Detect which cell encompasses the target text, then output its [x, y] center coordinate. 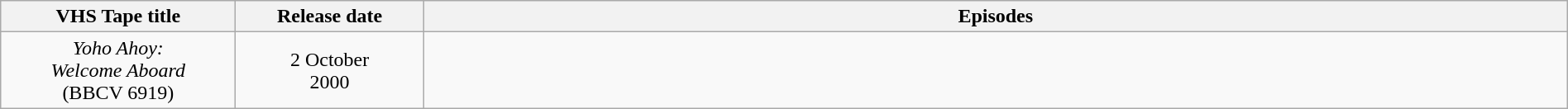
VHS Tape title [118, 17]
Episodes [996, 17]
2 October2000 [329, 70]
Release date [329, 17]
Yoho Ahoy:Welcome Aboard(BBCV 6919) [118, 70]
